Return (x, y) of the center of cell containing provided text 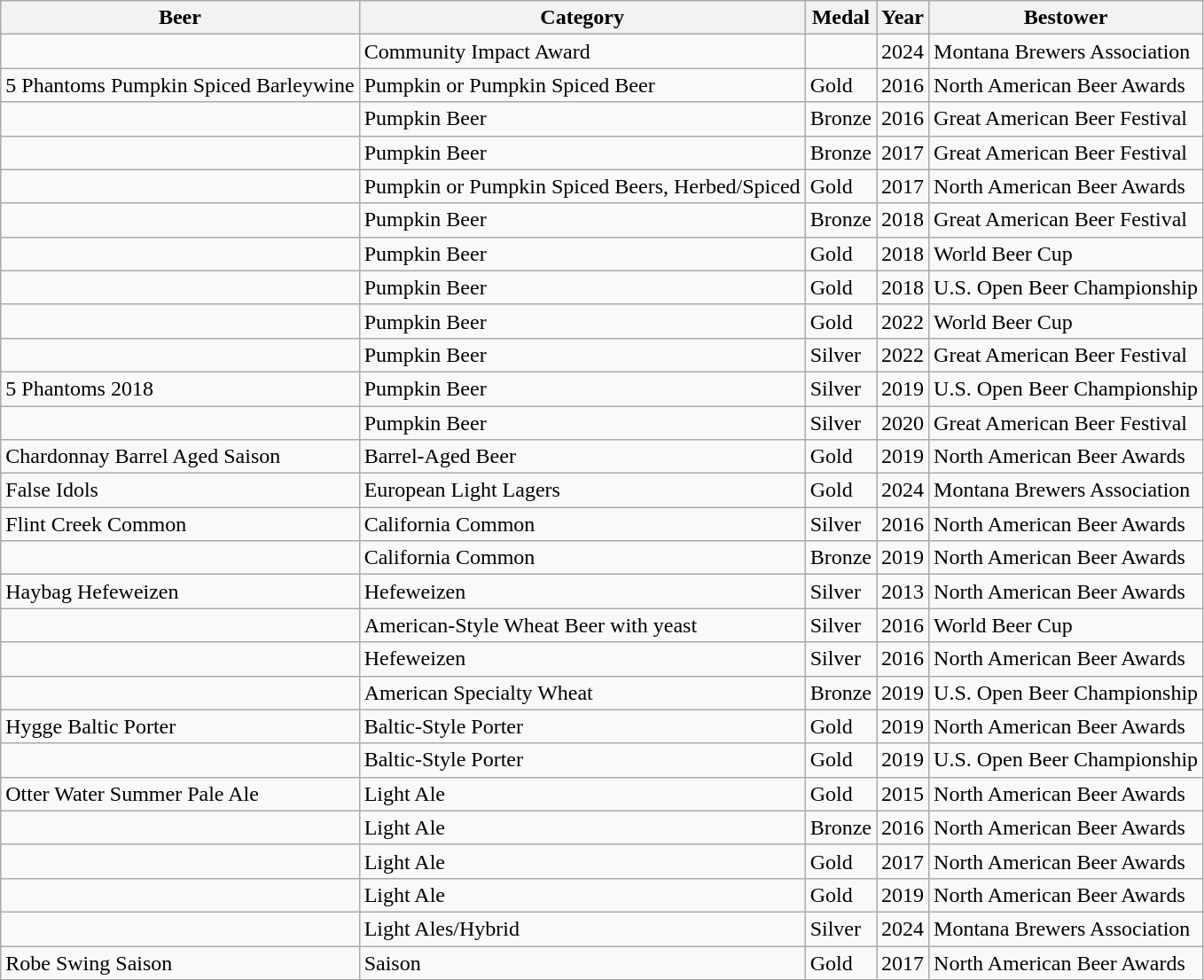
Medal (840, 18)
American-Style Wheat Beer with yeast (582, 625)
European Light Lagers (582, 490)
American Specialty Wheat (582, 693)
Beer (180, 18)
2013 (903, 592)
Chardonnay Barrel Aged Saison (180, 457)
Year (903, 18)
Pumpkin or Pumpkin Spiced Beer (582, 85)
False Idols (180, 490)
2020 (903, 423)
Pumpkin or Pumpkin Spiced Beers, Herbed/Spiced (582, 186)
2015 (903, 794)
Community Impact Award (582, 51)
Haybag Hefeweizen (180, 592)
Saison (582, 962)
Hygge Baltic Porter (180, 726)
Otter Water Summer Pale Ale (180, 794)
Barrel-Aged Beer (582, 457)
Robe Swing Saison (180, 962)
Flint Creek Common (180, 524)
Bestower (1066, 18)
Light Ales/Hybrid (582, 929)
5 Phantoms 2018 (180, 388)
Category (582, 18)
5 Phantoms Pumpkin Spiced Barleywine (180, 85)
